Capture the cell that displays the provided text and extract its [X, Y] central coordinate. 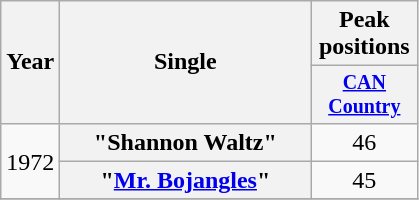
Single [186, 62]
1972 [30, 161]
46 [364, 142]
CAN Country [364, 94]
"Mr. Bojangles" [186, 180]
Year [30, 62]
"Shannon Waltz" [186, 142]
Peak positions [364, 34]
45 [364, 180]
